Identify which cell holds the provided text, then report its [x, y] central coordinate. 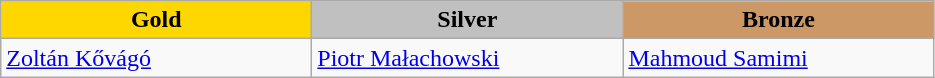
Silver [468, 20]
Zoltán Kővágó [156, 58]
Bronze [778, 20]
Gold [156, 20]
Mahmoud Samimi [778, 58]
Piotr Małachowski [468, 58]
